Find where the given text appears and provide that cell's center as (X, Y) coordinate. 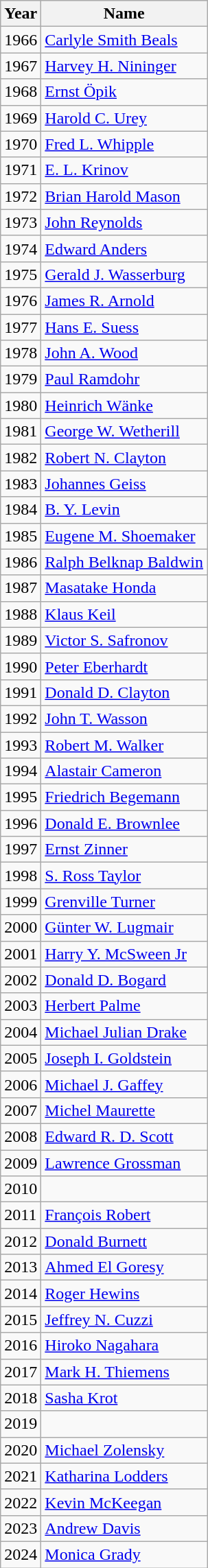
1995 (21, 797)
John A. Wood (124, 353)
Fred L. Whipple (124, 144)
2011 (21, 1215)
1997 (21, 850)
Grenville Turner (124, 902)
Herbert Palme (124, 1006)
1985 (21, 536)
2007 (21, 1110)
1979 (21, 379)
Ernst Öpik (124, 92)
2020 (21, 1450)
1983 (21, 484)
2014 (21, 1294)
2010 (21, 1189)
2017 (21, 1372)
Alastair Cameron (124, 771)
John Reynolds (124, 222)
James R. Arnold (124, 301)
2013 (21, 1267)
1980 (21, 406)
François Robert (124, 1215)
1991 (21, 692)
Sasha Krot (124, 1398)
Michael Zolensky (124, 1450)
1975 (21, 274)
Eugene M. Shoemaker (124, 536)
Name (124, 14)
Hans E. Suess (124, 327)
1977 (21, 327)
Johannes Geiss (124, 484)
Donald D. Bogard (124, 980)
Edward R. D. Scott (124, 1136)
2003 (21, 1006)
Harold C. Urey (124, 118)
1967 (21, 66)
Brian Harold Mason (124, 196)
1976 (21, 301)
Ahmed El Goresy (124, 1267)
2001 (21, 954)
2018 (21, 1398)
1990 (21, 666)
1999 (21, 902)
1968 (21, 92)
Mark H. Thiemens (124, 1372)
Katharina Lodders (124, 1476)
1966 (21, 40)
1986 (21, 562)
Donald E. Brownlee (124, 823)
2004 (21, 1032)
1972 (21, 196)
1981 (21, 432)
Victor S. Safronov (124, 640)
Peter Eberhardt (124, 666)
1996 (21, 823)
2024 (21, 1554)
Joseph I. Goldstein (124, 1058)
Lawrence Grossman (124, 1163)
Donald Burnett (124, 1241)
Paul Ramdohr (124, 379)
Andrew Davis (124, 1528)
E. L. Krinov (124, 170)
2015 (21, 1320)
Ralph Belknap Baldwin (124, 562)
2016 (21, 1346)
1989 (21, 640)
George W. Wetherill (124, 432)
Edward Anders (124, 248)
Year (21, 14)
Heinrich Wänke (124, 406)
Gerald J. Wasserburg (124, 274)
Jeffrey N. Cuzzi (124, 1320)
2022 (21, 1502)
Michael Julian Drake (124, 1032)
2008 (21, 1136)
2000 (21, 928)
2002 (21, 980)
Michael J. Gaffey (124, 1084)
Harry Y. McSween Jr (124, 954)
1987 (21, 588)
Donald D. Clayton (124, 692)
2012 (21, 1241)
1971 (21, 170)
2021 (21, 1476)
1993 (21, 745)
1998 (21, 876)
Harvey H. Nininger (124, 66)
1992 (21, 718)
1982 (21, 458)
1974 (21, 248)
Hiroko Nagahara (124, 1346)
2005 (21, 1058)
1978 (21, 353)
Masatake Honda (124, 588)
Günter W. Lugmair (124, 928)
2006 (21, 1084)
1969 (21, 118)
1988 (21, 614)
Roger Hewins (124, 1294)
1984 (21, 510)
Monica Grady (124, 1554)
John T. Wasson (124, 718)
B. Y. Levin (124, 510)
Michel Maurette (124, 1110)
Robert M. Walker (124, 745)
Friedrich Begemann (124, 797)
1970 (21, 144)
2023 (21, 1528)
1994 (21, 771)
Ernst Zinner (124, 850)
S. Ross Taylor (124, 876)
2009 (21, 1163)
Kevin McKeegan (124, 1502)
Klaus Keil (124, 614)
2019 (21, 1424)
Carlyle Smith Beals (124, 40)
1973 (21, 222)
Robert N. Clayton (124, 458)
